Extract the (x, y) coordinate from the center of the cell holding the provided text.  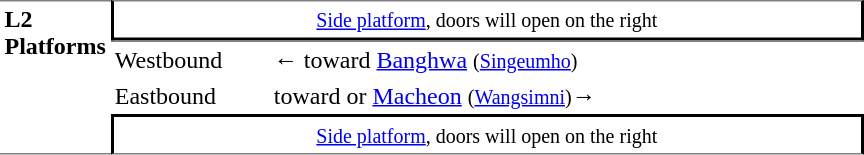
Westbound (190, 59)
toward or Macheon (Wangsimni)→ (566, 96)
← toward Banghwa (Singeumho) (566, 59)
Eastbound (190, 96)
L2Platforms (55, 77)
